From the cell containing the given text, extract its center point as (X, Y) coordinate. 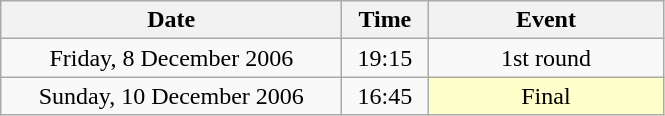
1st round (546, 58)
Sunday, 10 December 2006 (172, 96)
Friday, 8 December 2006 (172, 58)
Date (172, 20)
16:45 (385, 96)
19:15 (385, 58)
Event (546, 20)
Final (546, 96)
Time (385, 20)
